Return the (X, Y) coordinate for the center point of the cell that contains the specified text.  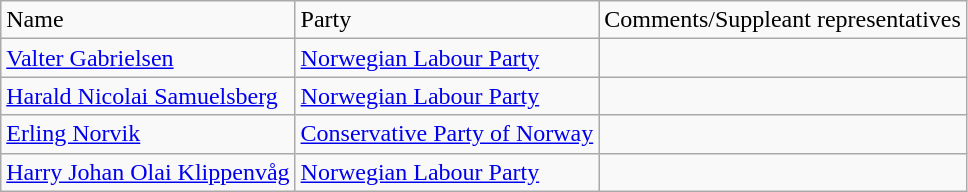
Valter Gabrielsen (148, 58)
Name (148, 20)
Comments/Suppleant representatives (783, 20)
Erling Norvik (148, 134)
Party (447, 20)
Conservative Party of Norway (447, 134)
Harry Johan Olai Klippenvåg (148, 172)
Harald Nicolai Samuelsberg (148, 96)
